Return (x, y) of the center of cell containing provided text 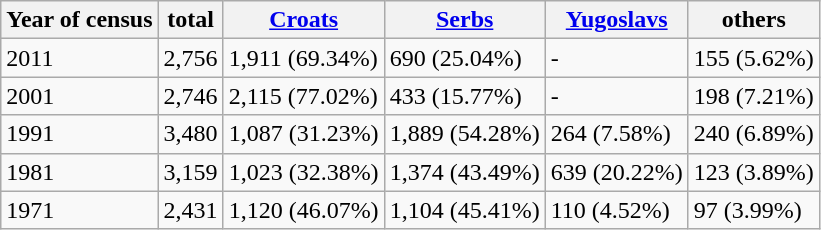
198 (7.21%) (754, 96)
2001 (80, 96)
2,431 (190, 210)
3,480 (190, 134)
433 (15.77%) (464, 96)
110 (4.52%) (616, 210)
1,087 (31.23%) (304, 134)
Yugoslavs (616, 20)
264 (7.58%) (616, 134)
2,746 (190, 96)
Year of census (80, 20)
2,115 (77.02%) (304, 96)
Croats (304, 20)
1,104 (45.41%) (464, 210)
3,159 (190, 172)
1981 (80, 172)
690 (25.04%) (464, 58)
1971 (80, 210)
2,756 (190, 58)
1,120 (46.07%) (304, 210)
others (754, 20)
97 (3.99%) (754, 210)
1,889 (54.28%) (464, 134)
1,374 (43.49%) (464, 172)
2011 (80, 58)
1,911 (69.34%) (304, 58)
639 (20.22%) (616, 172)
total (190, 20)
Serbs (464, 20)
155 (5.62%) (754, 58)
1991 (80, 134)
123 (3.89%) (754, 172)
1,023 (32.38%) (304, 172)
240 (6.89%) (754, 134)
